Return the [x, y] coordinate for the center point of the cell that contains the specified text.  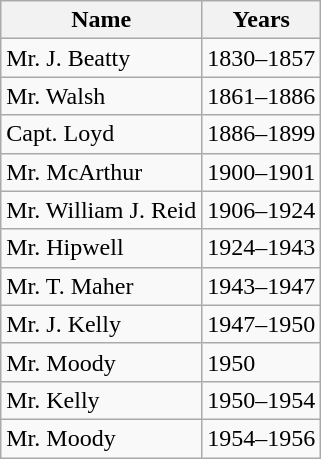
1943–1947 [262, 286]
1906–1924 [262, 210]
1924–1943 [262, 248]
1861–1886 [262, 96]
1954–1956 [262, 438]
Mr. McArthur [102, 172]
Years [262, 20]
1900–1901 [262, 172]
Mr. J. Beatty [102, 58]
1947–1950 [262, 324]
Mr. William J. Reid [102, 210]
1950–1954 [262, 400]
Mr. J. Kelly [102, 324]
Capt. Loyd [102, 134]
1950 [262, 362]
1830–1857 [262, 58]
Mr. Walsh [102, 96]
Mr. T. Maher [102, 286]
Mr. Kelly [102, 400]
Mr. Hipwell [102, 248]
Name [102, 20]
1886–1899 [262, 134]
